Search for the cell housing the specified text and yield its [x, y] center coordinate. 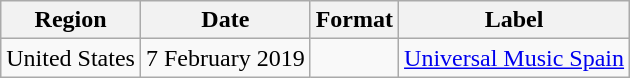
Format [354, 20]
Label [514, 20]
United States [71, 58]
7 February 2019 [225, 58]
Universal Music Spain [514, 58]
Date [225, 20]
Region [71, 20]
